From the cell containing the given text, extract its center point as [x, y] coordinate. 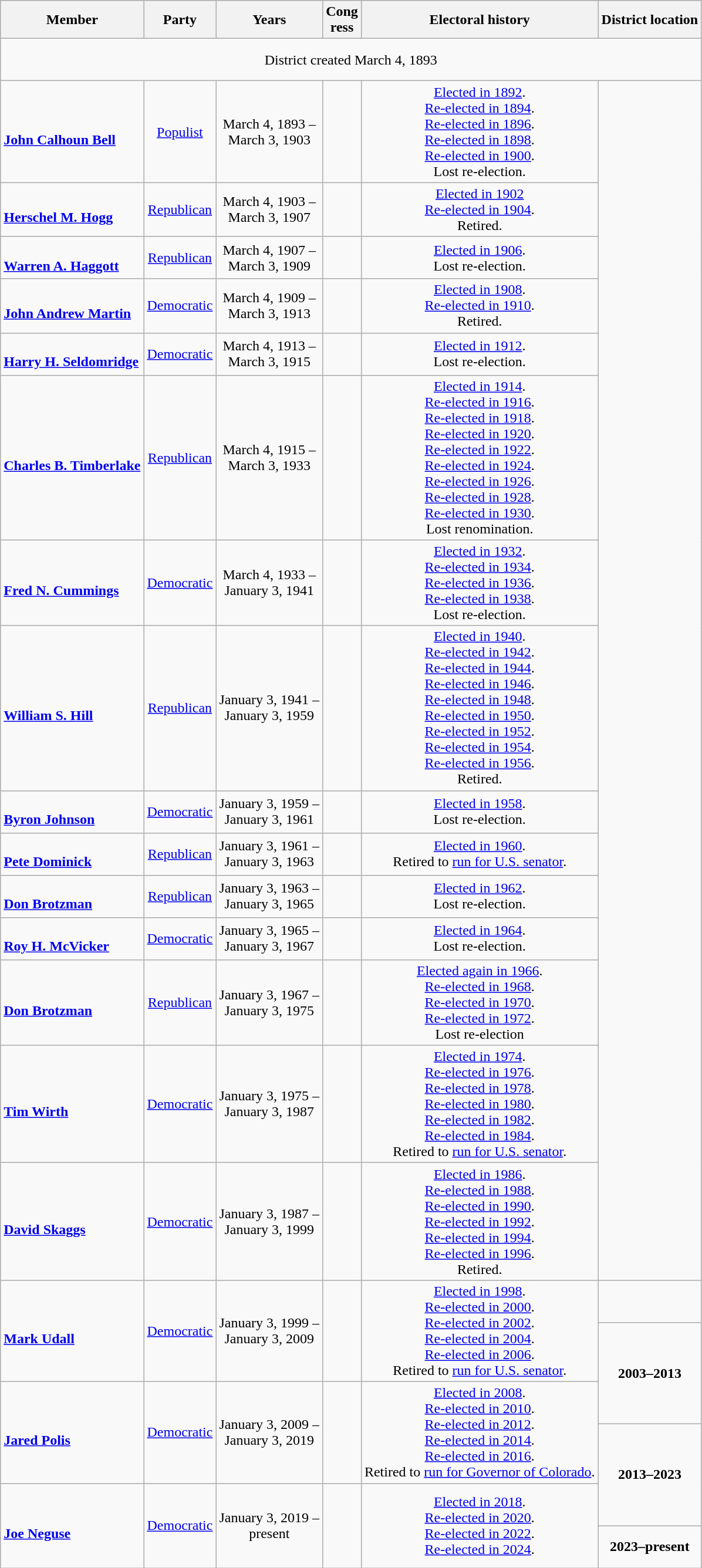
Joe Neguse [72, 1526]
William S. Hill [72, 708]
Byron Johnson [72, 812]
Elected in 1998.Re-elected in 2000.Re-elected in 2002.Re-elected in 2004.Re-elected in 2006.Retired to run for U.S. senator. [480, 1331]
January 3, 1963 –January 3, 1965 [269, 896]
March 4, 1933 –January 3, 1941 [269, 583]
Populist [180, 131]
March 4, 1907 –March 3, 1909 [269, 258]
Elected in 1974.Re-elected in 1976.Re-elected in 1978.Re-elected in 1980.Re-elected in 1982.Re-elected in 1984.Retired to run for U.S. senator. [480, 1104]
January 3, 1967 –January 3, 1975 [269, 1002]
Charles B. Timberlake [72, 458]
January 3, 1987 –January 3, 1999 [269, 1221]
Electoral history [480, 20]
2003–2013 [650, 1373]
January 3, 1961 –January 3, 1963 [269, 854]
Harry H. Seldomridge [72, 354]
Elected in 1958.Lost re-election. [480, 812]
Elected in 1902Re-elected in 1904.Retired. [480, 209]
District created March 4, 1893 [351, 60]
Elected in 2008.Re-elected in 2010.Re-elected in 2012.Re-elected in 2014.Re-elected in 2016.Retired to run for Governor of Colorado. [480, 1432]
January 3, 1959 –January 3, 1961 [269, 812]
Elected in 1932.Re-elected in 1934.Re-elected in 1936.Re-elected in 1938.Lost re-election. [480, 583]
March 4, 1909 –March 3, 1913 [269, 306]
Herschel M. Hogg [72, 209]
January 3, 1975 –January 3, 1987 [269, 1104]
David Skaggs [72, 1221]
January 3, 1965 –January 3, 1967 [269, 938]
Pete Dominick [72, 854]
January 3, 2019 –present [269, 1526]
March 4, 1893 –March 3, 1903 [269, 131]
Elected in 1908.Re-elected in 1910.Retired. [480, 306]
Party [180, 20]
2013–2023 [650, 1474]
Elected again in 1966.Re-elected in 1968.Re-elected in 1970.Re-elected in 1972.Lost re-election [480, 1002]
Elected in 1892.Re-elected in 1894.Re-elected in 1896.Re-elected in 1898.Re-elected in 1900.Lost re-election. [480, 131]
Mark Udall [72, 1331]
March 4, 1903 –March 3, 1907 [269, 209]
2023–present [650, 1547]
Elected in 1964.Lost re-election. [480, 938]
Warren A. Haggott [72, 258]
Jared Polis [72, 1432]
Roy H. McVicker [72, 938]
Elected in 1986.Re-elected in 1988.Re-elected in 1990.Re-elected in 1992.Re-elected in 1994.Re-elected in 1996.Retired. [480, 1221]
Tim Wirth [72, 1104]
District location [650, 20]
Congress [342, 20]
January 3, 2009 –January 3, 2019 [269, 1432]
Elected in 1906.Lost re-election. [480, 258]
Elected in 1912.Lost re-election. [480, 354]
Years [269, 20]
January 3, 1941 –January 3, 1959 [269, 708]
Fred N. Cummings [72, 583]
January 3, 1999 –January 3, 2009 [269, 1331]
March 4, 1913 –March 3, 1915 [269, 354]
Elected in 1962.Lost re-election. [480, 896]
Member [72, 20]
Elected in 2018.Re-elected in 2020.Re-elected in 2022.Re-elected in 2024. [480, 1526]
March 4, 1915 –March 3, 1933 [269, 458]
Elected in 1960.Retired to run for U.S. senator. [480, 854]
John Andrew Martin [72, 306]
John Calhoun Bell [72, 131]
